Search for the cell housing the specified text and yield its [X, Y] center coordinate. 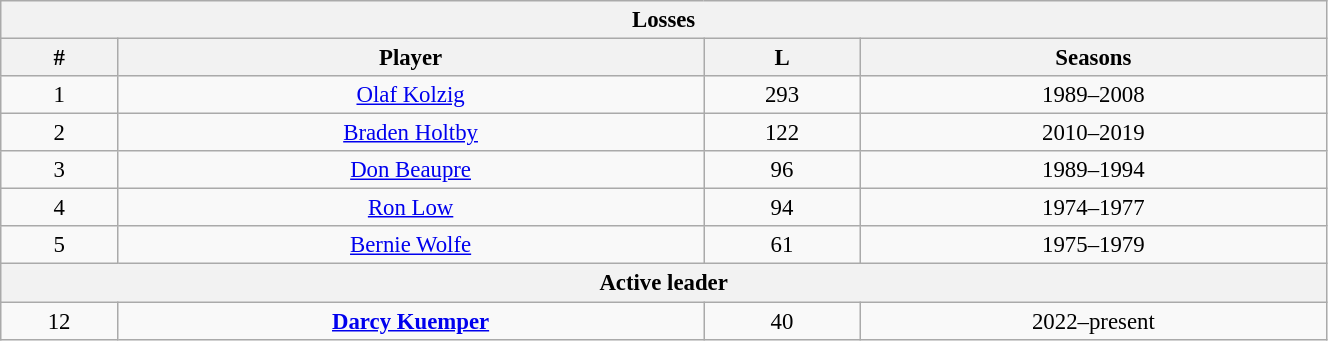
3 [60, 170]
# [60, 58]
L [782, 58]
2022–present [1093, 321]
1975–1979 [1093, 245]
Seasons [1093, 58]
5 [60, 245]
Ron Low [410, 208]
Bernie Wolfe [410, 245]
4 [60, 208]
122 [782, 133]
2 [60, 133]
1 [60, 95]
293 [782, 95]
1974–1977 [1093, 208]
96 [782, 170]
1989–1994 [1093, 170]
1989–2008 [1093, 95]
Braden Holtby [410, 133]
12 [60, 321]
Active leader [664, 283]
2010–2019 [1093, 133]
Losses [664, 20]
61 [782, 245]
40 [782, 321]
Don Beaupre [410, 170]
Olaf Kolzig [410, 95]
94 [782, 208]
Darcy Kuemper [410, 321]
Player [410, 58]
